Scan for the cell matching the given text and deliver its [X, Y] coordinate at center. 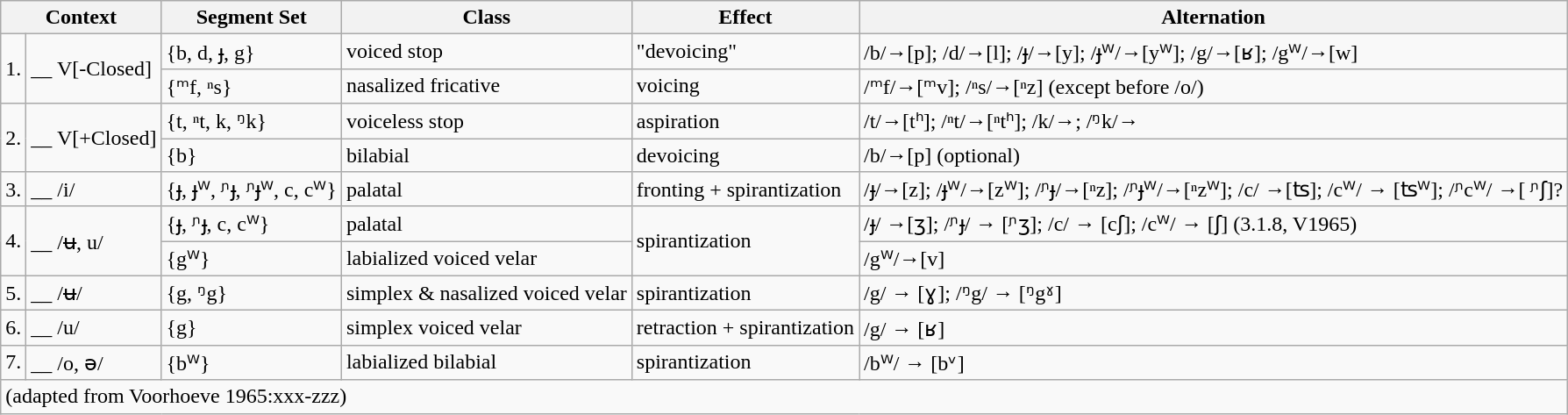
__ /ʉ/ [94, 293]
{bᵂ} [251, 362]
{ɟ, ɟᵂ, ᶮɟ, ᶮɟᵂ, c, cᵂ} [251, 190]
__ /o, ə/ [94, 362]
/bᵂ/ → [bᵛ] [1214, 362]
(adapted from Voorhoeve 1965:xxx-zzz) [784, 397]
6. [14, 328]
4. [14, 240]
/b/→[p]; /d/→[l]; /ɟ/→[y]; /ɟᵂ/→[yᵂ]; /g/→[ʁ]; /gᵂ/→[w] [1214, 52]
voicing [745, 86]
__ V[+Closed] [94, 138]
7. [14, 362]
__ V[-Closed] [94, 68]
{b, d, ɟ, g} [251, 52]
/ɟ/ →[ʒ]; /ᶮɟ/ → [ᶮʒ]; /c/ → [cʃ]; /cᵂ/ → [ʃ] (3.1.8, V1965) [1214, 224]
Effect [745, 18]
/ᵐf/→[ᵐv]; /ⁿs/→[ⁿz] (except before /o/) [1214, 86]
voiceless stop [486, 121]
1. [14, 68]
5. [14, 293]
/ɟ/→[z]; /ɟᵂ/→[zᵂ]; /ᶮɟ/→[ⁿz]; /ᶮɟᵂ/→[ⁿzᵂ]; /c/ →[ʦ]; /cᵂ/ → [ʦᵂ]; /ᶮcᵂ/ →[ ᶮʃ]? [1214, 190]
devoicing [745, 155]
aspiration [745, 121]
labialized bilabial [486, 362]
{b} [251, 155]
{g} [251, 328]
/g/ → [ɣ]; /ᵑg/ → [ᵑgˠ] [1214, 293]
/g/ → [ʁ] [1214, 328]
3. [14, 190]
/gᵂ/→[v] [1214, 259]
nasalized fricative [486, 86]
/t/→[tʰ]; /ⁿt/→[ⁿtʰ]; /k/→; /ᵑk/→ [1214, 121]
{t, ⁿt, k, ᵑk} [251, 121]
__ /i/ [94, 190]
Class [486, 18]
retraction + spirantization [745, 328]
__ /ʉ, u/ [94, 240]
{ɟ, ᶮɟ, c, cᵂ} [251, 224]
labialized voiced velar [486, 259]
{gᵂ} [251, 259]
__ /u/ [94, 328]
{g, ᵑg} [251, 293]
2. [14, 138]
Context [81, 18]
simplex voiced velar [486, 328]
/b/→[p] (optional) [1214, 155]
{ᵐf, ⁿs} [251, 86]
voiced stop [486, 52]
Alternation [1214, 18]
fronting + spirantization [745, 190]
"devoicing" [745, 52]
Segment Set [251, 18]
simplex & nasalized voiced velar [486, 293]
bilabial [486, 155]
